Output the (x, y) coordinate of the center of the cell containing the given text.  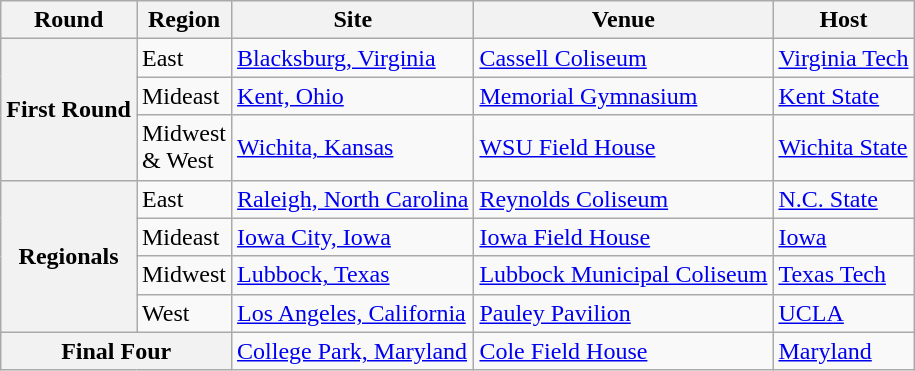
UCLA (844, 313)
Region (184, 20)
Maryland (844, 351)
Wichita, Kansas (353, 148)
Cassell Coliseum (624, 58)
Midwest (184, 275)
Blacksburg, Virginia (353, 58)
Final Four (116, 351)
Pauley Pavilion (624, 313)
Venue (624, 20)
Los Angeles, California (353, 313)
College Park, Maryland (353, 351)
Host (844, 20)
Lubbock Municipal Coliseum (624, 275)
First Round (69, 110)
Memorial Gymnasium (624, 96)
Iowa (844, 237)
Texas Tech (844, 275)
Midwest& West (184, 148)
Iowa Field House (624, 237)
Site (353, 20)
Virginia Tech (844, 58)
Iowa City, Iowa (353, 237)
Wichita State (844, 148)
Kent, Ohio (353, 96)
Reynolds Coliseum (624, 199)
WSU Field House (624, 148)
Raleigh, North Carolina (353, 199)
Kent State (844, 96)
Regionals (69, 256)
Lubbock, Texas (353, 275)
West (184, 313)
N.C. State (844, 199)
Round (69, 20)
Cole Field House (624, 351)
